Capture the cell that displays the provided text and extract its [X, Y] central coordinate. 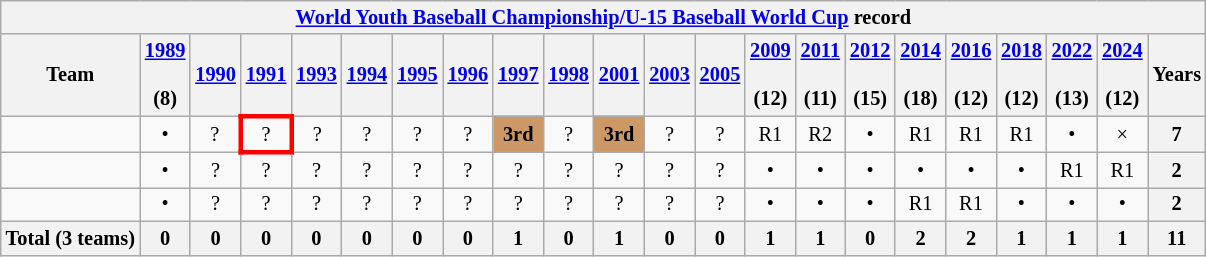
× [1122, 134]
1998 [568, 75]
2016(12) [971, 75]
2018(12) [1021, 75]
2011(11) [820, 75]
2022(13) [1072, 75]
1991 [266, 75]
2003 [669, 75]
1995 [417, 75]
1994 [367, 75]
Years [1177, 75]
1997 [518, 75]
1993 [316, 75]
2014(18) [920, 75]
2009(12) [770, 75]
2024(12) [1122, 75]
2001 [619, 75]
R2 [820, 134]
Team [70, 75]
Total (3 teams) [70, 238]
1996 [468, 75]
1989(8) [165, 75]
7 [1177, 134]
2005 [720, 75]
1990 [215, 75]
11 [1177, 238]
World Youth Baseball Championship/U-15 Baseball World Cup record [604, 17]
2012(15) [870, 75]
